Provide the (X, Y) coordinate of the cell's center where the given text is located.  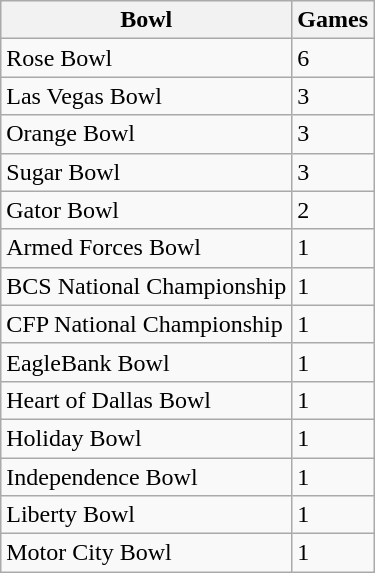
Armed Forces Bowl (146, 248)
Liberty Bowl (146, 515)
Bowl (146, 20)
CFP National Championship (146, 324)
Sugar Bowl (146, 172)
6 (333, 58)
EagleBank Bowl (146, 362)
BCS National Championship (146, 286)
Motor City Bowl (146, 553)
Games (333, 20)
Independence Bowl (146, 477)
Orange Bowl (146, 134)
Las Vegas Bowl (146, 96)
Holiday Bowl (146, 438)
Rose Bowl (146, 58)
2 (333, 210)
Heart of Dallas Bowl (146, 400)
Gator Bowl (146, 210)
